Scan for the cell matching the given text and deliver its (X, Y) coordinate at center. 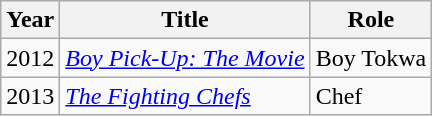
Year (30, 20)
Chef (371, 96)
Title (185, 20)
The Fighting Chefs (185, 96)
2012 (30, 58)
Boy Pick-Up: The Movie (185, 58)
2013 (30, 96)
Boy Tokwa (371, 58)
Role (371, 20)
